Output the [X, Y] coordinate of the center of the cell containing the given text.  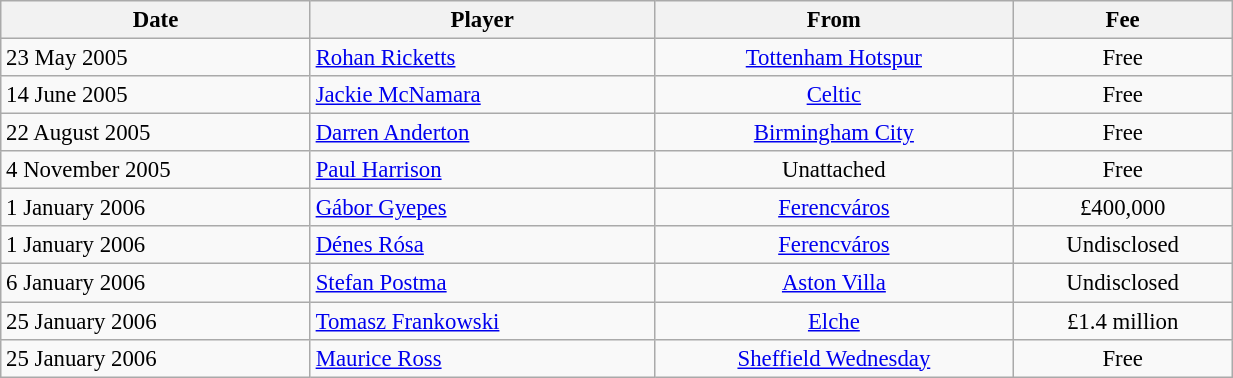
£400,000 [1123, 208]
4 November 2005 [156, 170]
Dénes Rósa [482, 245]
Tomasz Frankowski [482, 321]
Aston Villa [834, 283]
Maurice Ross [482, 358]
Rohan Ricketts [482, 58]
Birmingham City [834, 133]
£1.4 million [1123, 321]
Player [482, 20]
Celtic [834, 95]
Paul Harrison [482, 170]
Stefan Postma [482, 283]
Gábor Gyepes [482, 208]
Date [156, 20]
Sheffield Wednesday [834, 358]
Unattached [834, 170]
22 August 2005 [156, 133]
Tottenham Hotspur [834, 58]
Fee [1123, 20]
14 June 2005 [156, 95]
23 May 2005 [156, 58]
Elche [834, 321]
From [834, 20]
Darren Anderton [482, 133]
6 January 2006 [156, 283]
Jackie McNamara [482, 95]
